Capture the cell that displays the provided text and extract its (X, Y) central coordinate. 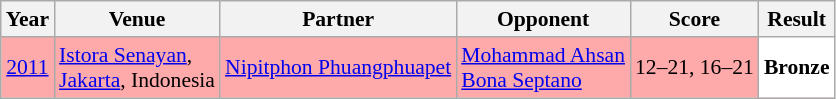
Opponent (543, 19)
2011 (28, 68)
Mohammad Ahsan Bona Septano (543, 68)
Nipitphon Phuangphuapet (338, 68)
Score (694, 19)
Istora Senayan,Jakarta, Indonesia (137, 68)
12–21, 16–21 (694, 68)
Bronze (797, 68)
Result (797, 19)
Partner (338, 19)
Venue (137, 19)
Year (28, 19)
